Provide the (X, Y) coordinate of the cell's center where the given text is located.  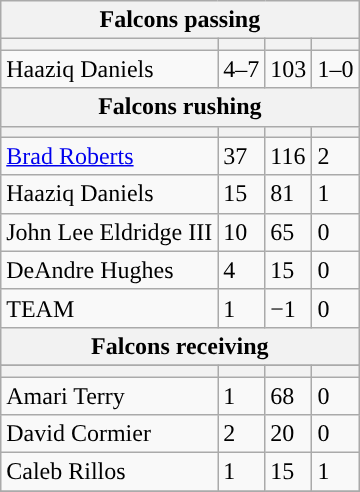
10 (242, 232)
1–0 (336, 69)
65 (288, 232)
4–7 (242, 69)
DeAndre Hughes (110, 270)
David Cormier (110, 434)
Caleb Rillos (110, 472)
4 (242, 270)
Amari Terry (110, 395)
81 (288, 194)
Falcons receiving (180, 346)
Falcons passing (180, 20)
−1 (288, 308)
Falcons rushing (180, 107)
68 (288, 395)
20 (288, 434)
116 (288, 156)
Brad Roberts (110, 156)
John Lee Eldridge III (110, 232)
TEAM (110, 308)
103 (288, 69)
37 (242, 156)
